Locate the cell with the specified text and output its (x, y) center coordinate. 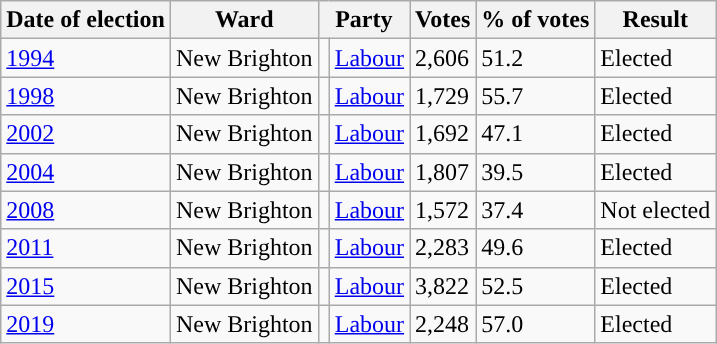
1,572 (443, 210)
37.4 (536, 210)
Result (656, 20)
2004 (86, 172)
2015 (86, 286)
Votes (443, 20)
2008 (86, 210)
2011 (86, 248)
1,807 (443, 172)
49.6 (536, 248)
39.5 (536, 172)
1,692 (443, 134)
2,248 (443, 324)
% of votes (536, 20)
Not elected (656, 210)
47.1 (536, 134)
2,606 (443, 58)
1994 (86, 58)
1998 (86, 96)
Party (364, 20)
Ward (244, 20)
52.5 (536, 286)
2,283 (443, 248)
51.2 (536, 58)
1,729 (443, 96)
3,822 (443, 286)
55.7 (536, 96)
Date of election (86, 20)
2019 (86, 324)
57.0 (536, 324)
2002 (86, 134)
